Return [x, y] of the center of cell containing provided text 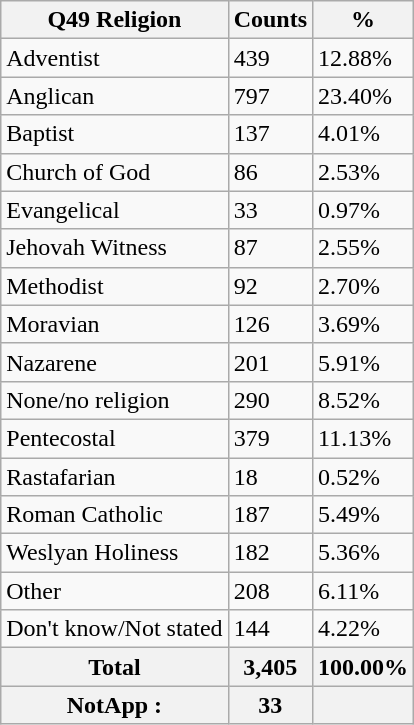
Jehovah Witness [114, 248]
8.52% [364, 400]
797 [270, 96]
4.22% [364, 629]
23.40% [364, 96]
439 [270, 58]
12.88% [364, 58]
Anglican [114, 96]
Q49 Religion [114, 20]
Rastafarian [114, 477]
87 [270, 248]
Moravian [114, 324]
Counts [270, 20]
0.52% [364, 477]
2.70% [364, 286]
Pentecostal [114, 438]
3,405 [270, 667]
201 [270, 362]
2.55% [364, 248]
Church of God [114, 172]
NotApp : [114, 705]
Adventist [114, 58]
208 [270, 591]
92 [270, 286]
2.53% [364, 172]
% [364, 20]
86 [270, 172]
100.00% [364, 667]
Other [114, 591]
137 [270, 134]
3.69% [364, 324]
Roman Catholic [114, 515]
11.13% [364, 438]
187 [270, 515]
182 [270, 553]
0.97% [364, 210]
126 [270, 324]
18 [270, 477]
379 [270, 438]
Weslyan Holiness [114, 553]
4.01% [364, 134]
Nazarene [114, 362]
Baptist [114, 134]
290 [270, 400]
Total [114, 667]
5.91% [364, 362]
6.11% [364, 591]
144 [270, 629]
5.49% [364, 515]
None/no religion [114, 400]
Methodist [114, 286]
Evangelical [114, 210]
Don't know/Not stated [114, 629]
5.36% [364, 553]
